Detect which cell encompasses the target text, then output its [x, y] center coordinate. 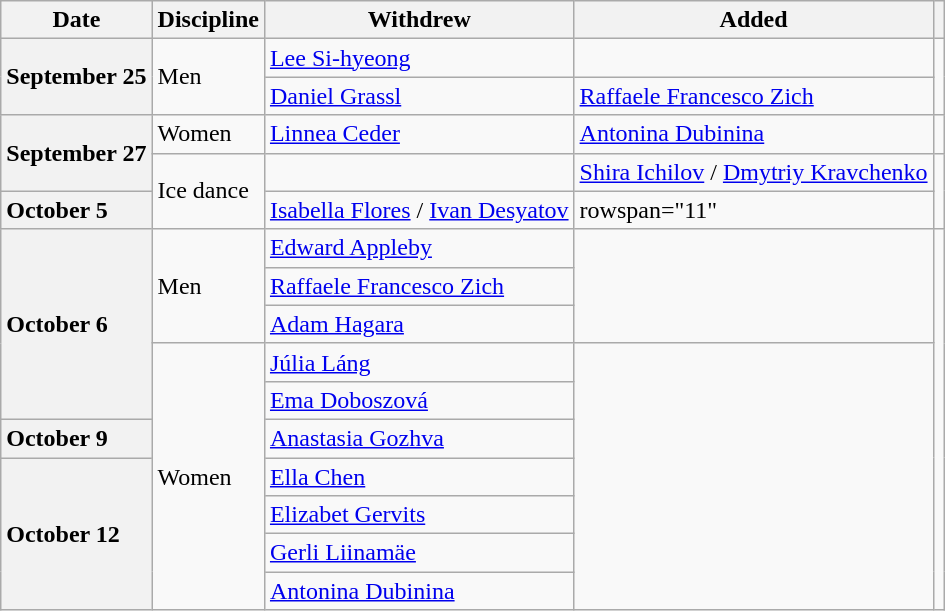
Ella Chen [419, 477]
Daniel Grassl [419, 96]
Lee Si-hyeong [419, 58]
Added [754, 20]
rowspan="11" [754, 210]
Júlia Láng [419, 362]
Date [76, 20]
Shira Ichilov / Dmytriy Kravchenko [754, 172]
September 25 [76, 77]
October 5 [76, 210]
Isabella Flores / Ivan Desyatov [419, 210]
October 9 [76, 438]
Ema Doboszová [419, 400]
Ice dance [208, 191]
Edward Appleby [419, 248]
Elizabet Gervits [419, 515]
Adam Hagara [419, 324]
October 12 [76, 534]
Withdrew [419, 20]
October 6 [76, 324]
Discipline [208, 20]
Gerli Liinamäe [419, 553]
Linnea Ceder [419, 134]
Anastasia Gozhva [419, 438]
September 27 [76, 153]
